Find where the given text appears and provide that cell's center as [X, Y] coordinate. 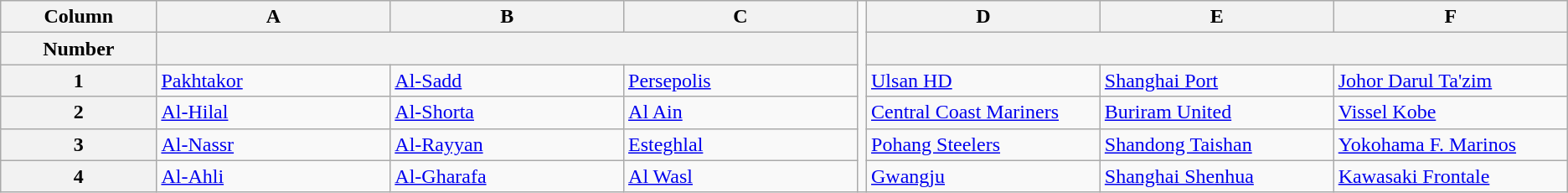
Shanghai Port [1216, 81]
Vissel Kobe [1451, 112]
4 [79, 176]
1 [79, 81]
Shandong Taishan [1216, 144]
Al-Hilal [273, 112]
Gwangju [983, 176]
Al Wasl [740, 176]
2 [79, 112]
Al-Ahli [273, 176]
F [1451, 17]
Esteghlal [740, 144]
Al Ain [740, 112]
Al-Nassr [273, 144]
Al-Gharafa [508, 176]
Yokohama F. Marinos [1451, 144]
Buriram United [1216, 112]
3 [79, 144]
Number [79, 49]
Pakhtakor [273, 81]
Persepolis [740, 81]
Ulsan HD [983, 81]
Al-Sadd [508, 81]
C [740, 17]
A [273, 17]
Al-Shorta [508, 112]
Johor Darul Ta'zim [1451, 81]
Pohang Steelers [983, 144]
E [1216, 17]
Shanghai Shenhua [1216, 176]
Central Coast Mariners [983, 112]
D [983, 17]
Kawasaki Frontale [1451, 176]
Al-Rayyan [508, 144]
Column [79, 17]
B [508, 17]
